Return the [x, y] coordinate for the center point of the cell that contains the specified text.  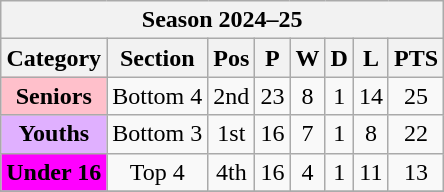
7 [308, 134]
Bottom 3 [158, 134]
14 [370, 96]
Top 4 [158, 172]
PTS [416, 58]
2nd [232, 96]
25 [416, 96]
P [272, 58]
1st [232, 134]
Category [54, 58]
Under 16 [54, 172]
Bottom 4 [158, 96]
23 [272, 96]
4th [232, 172]
W [308, 58]
Section [158, 58]
11 [370, 172]
D [339, 58]
22 [416, 134]
Pos [232, 58]
L [370, 58]
Season 2024–25 [222, 20]
Youths [54, 134]
13 [416, 172]
4 [308, 172]
Seniors [54, 96]
